For the text-containing cell, return its midpoint in (X, Y) coordinate format. 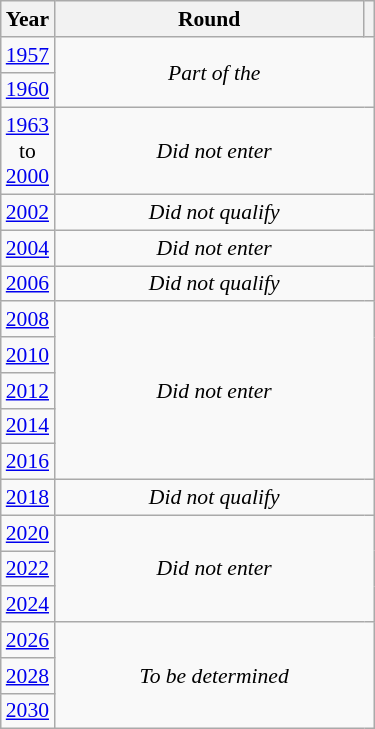
2028 (28, 676)
Year (28, 19)
2022 (28, 569)
2012 (28, 391)
2030 (28, 711)
2010 (28, 355)
2014 (28, 426)
2018 (28, 498)
1960 (28, 90)
1957 (28, 55)
2008 (28, 320)
2024 (28, 605)
To be determined (214, 676)
2006 (28, 284)
2016 (28, 462)
2026 (28, 640)
2002 (28, 213)
2004 (28, 248)
Part of the (214, 72)
2020 (28, 533)
Round (209, 19)
1963to2000 (28, 152)
